Extract the [X, Y] coordinate from the center of the cell holding the provided text.  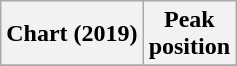
Chart (2019) [72, 34]
Peakposition [189, 34]
